Output the (X, Y) coordinate of the center of the cell containing the given text.  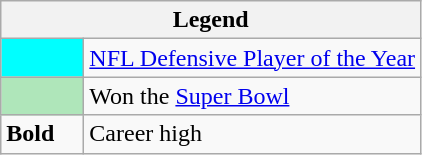
Won the Super Bowl (252, 96)
Career high (252, 134)
Legend (211, 20)
NFL Defensive Player of the Year (252, 58)
Bold (42, 134)
